Capture the cell that displays the provided text and extract its [X, Y] central coordinate. 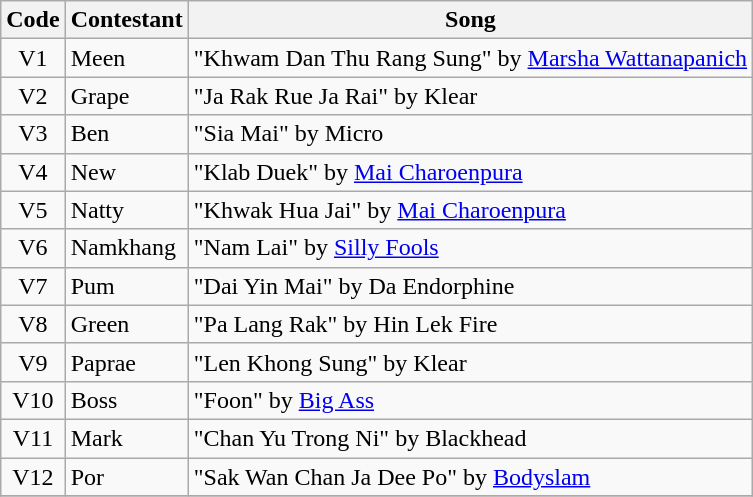
V11 [33, 438]
V2 [33, 96]
Natty [126, 210]
"Khwam Dan Thu Rang Sung" by Marsha Wattanapanich [470, 58]
"Klab Duek" by Mai Charoenpura [470, 172]
V5 [33, 210]
Green [126, 324]
V6 [33, 248]
V4 [33, 172]
Code [33, 20]
"Sak Wan Chan Ja Dee Po" by Bodyslam [470, 477]
"Dai Yin Mai" by Da Endorphine [470, 286]
"Foon" by Big Ass [470, 400]
Boss [126, 400]
Paprae [126, 362]
V3 [33, 134]
Namkhang [126, 248]
V12 [33, 477]
"Ja Rak Rue Ja Rai" by Klear [470, 96]
Pum [126, 286]
Song [470, 20]
Grape [126, 96]
Contestant [126, 20]
Por [126, 477]
V9 [33, 362]
Mark [126, 438]
"Khwak Hua Jai" by Mai Charoenpura [470, 210]
"Pa Lang Rak" by Hin Lek Fire [470, 324]
Ben [126, 134]
V8 [33, 324]
V1 [33, 58]
"Nam Lai" by Silly Fools [470, 248]
"Chan Yu Trong Ni" by Blackhead [470, 438]
V10 [33, 400]
V7 [33, 286]
New [126, 172]
"Sia Mai" by Micro [470, 134]
"Len Khong Sung" by Klear [470, 362]
Meen [126, 58]
